Return [x, y] of the center of cell containing provided text 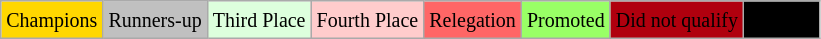
Promoted [566, 20]
Champions [52, 20]
Relegation [473, 20]
Third Place [259, 20]
Fourth Place [368, 20]
Runners-up [155, 20]
Did not qualify [676, 20]
not held [781, 20]
